Return the (x, y) coordinate for the center point of the cell that contains the specified text.  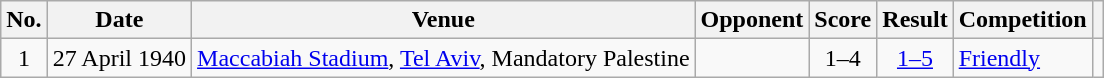
Venue (444, 20)
Opponent (752, 20)
Maccabiah Stadium, Tel Aviv, Mandatory Palestine (444, 58)
1–4 (843, 58)
1 (24, 58)
Date (119, 20)
1–5 (915, 58)
Score (843, 20)
No. (24, 20)
Friendly (1022, 58)
Result (915, 20)
27 April 1940 (119, 58)
Competition (1022, 20)
